For the text-containing cell, return its midpoint in [x, y] coordinate format. 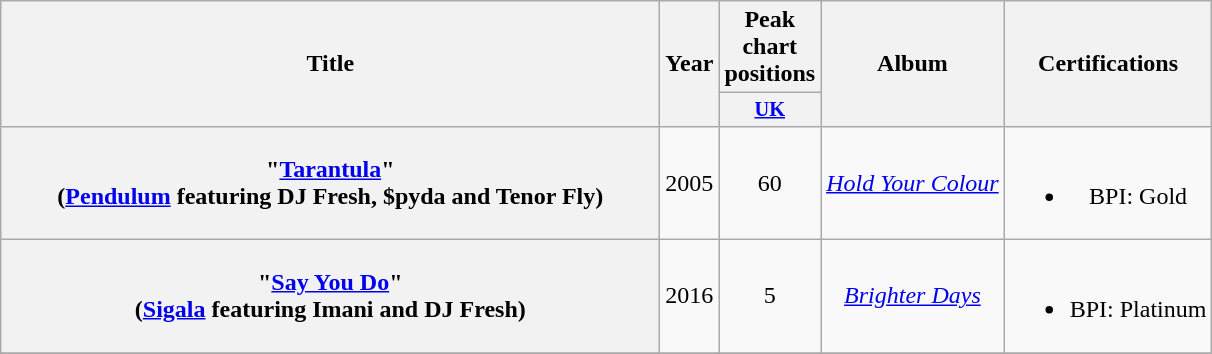
5 [770, 296]
2005 [690, 182]
Certifications [1108, 64]
Brighter Days [913, 296]
Hold Your Colour [913, 182]
UK [770, 110]
Album [913, 64]
60 [770, 182]
"Tarantula"(Pendulum featuring DJ Fresh, $pyda and Tenor Fly) [330, 182]
Title [330, 64]
Peak chart positions [770, 47]
BPI: Gold [1108, 182]
BPI: Platinum [1108, 296]
2016 [690, 296]
"Say You Do"(Sigala featuring Imani and DJ Fresh) [330, 296]
Year [690, 64]
